From the cell containing the given text, extract its center point as (x, y) coordinate. 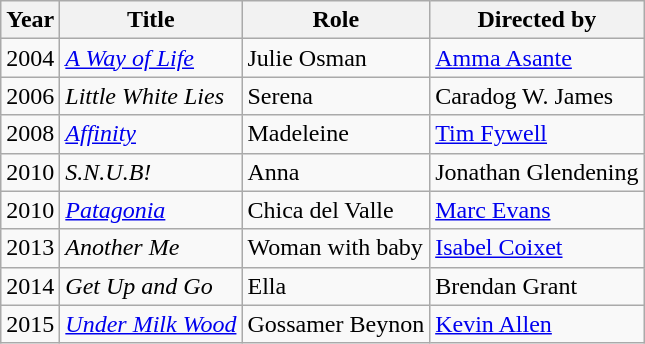
Role (336, 20)
2008 (30, 134)
Madeleine (336, 134)
Get Up and Go (151, 286)
Title (151, 20)
S.N.U.B! (151, 172)
Affinity (151, 134)
Jonathan Glendening (537, 172)
Kevin Allen (537, 324)
Brendan Grant (537, 286)
Under Milk Wood (151, 324)
Marc Evans (537, 210)
Woman with baby (336, 248)
A Way of Life (151, 58)
2006 (30, 96)
2015 (30, 324)
Serena (336, 96)
2013 (30, 248)
Ella (336, 286)
Julie Osman (336, 58)
Year (30, 20)
Another Me (151, 248)
2004 (30, 58)
Anna (336, 172)
Amma Asante (537, 58)
Tim Fywell (537, 134)
Isabel Coixet (537, 248)
Caradog W. James (537, 96)
Little White Lies (151, 96)
Directed by (537, 20)
2014 (30, 286)
Patagonia (151, 210)
Chica del Valle (336, 210)
Gossamer Beynon (336, 324)
